Detect which cell encompasses the target text, then output its (x, y) center coordinate. 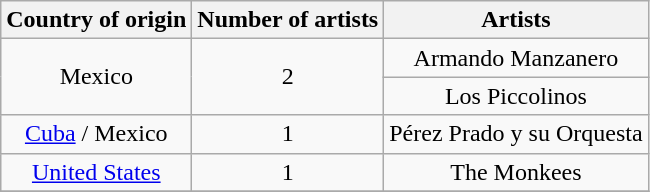
Country of origin (96, 20)
Cuba / Mexico (96, 134)
Pérez Prado y su Orquesta (516, 134)
The Monkees (516, 172)
Mexico (96, 77)
Number of artists (288, 20)
2 (288, 77)
United States (96, 172)
Artists (516, 20)
Armando Manzanero (516, 58)
Los Piccolinos (516, 96)
